Scan for the cell matching the given text and deliver its (X, Y) coordinate at center. 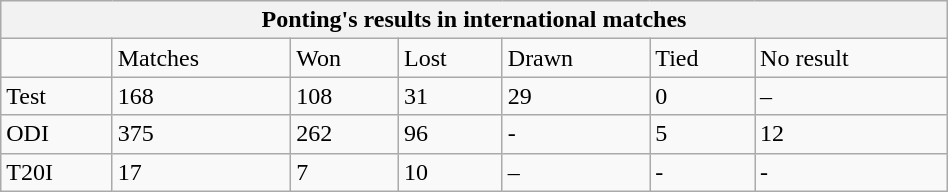
5 (702, 134)
Tied (702, 58)
Ponting's results in international matches (474, 20)
Test (56, 96)
Lost (450, 58)
108 (345, 96)
12 (852, 134)
Won (345, 58)
10 (450, 172)
29 (576, 96)
96 (450, 134)
31 (450, 96)
262 (345, 134)
0 (702, 96)
No result (852, 58)
Drawn (576, 58)
T20I (56, 172)
Matches (201, 58)
168 (201, 96)
17 (201, 172)
7 (345, 172)
375 (201, 134)
ODI (56, 134)
